Identify which cell holds the provided text, then report its (X, Y) central coordinate. 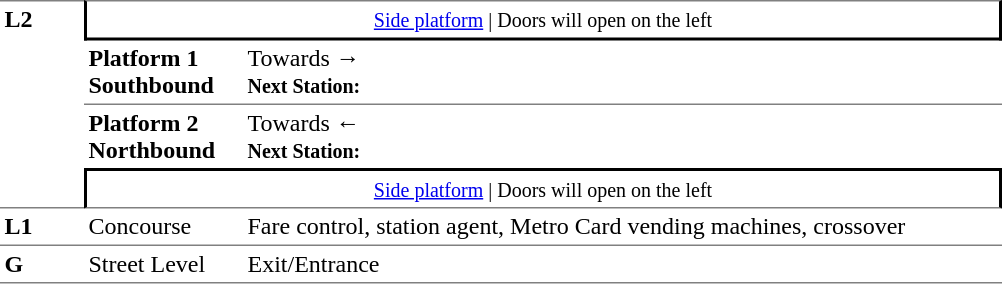
L2 (42, 104)
Towards → Next Station: (622, 72)
Platform 2Northbound (164, 136)
Concourse (164, 226)
Exit/Entrance (622, 264)
G (42, 264)
Fare control, station agent, Metro Card vending machines, crossover (622, 226)
Towards ← Next Station: (622, 136)
Platform 1Southbound (164, 72)
L1 (42, 226)
Street Level (164, 264)
